Identify which cell holds the provided text, then report its (x, y) central coordinate. 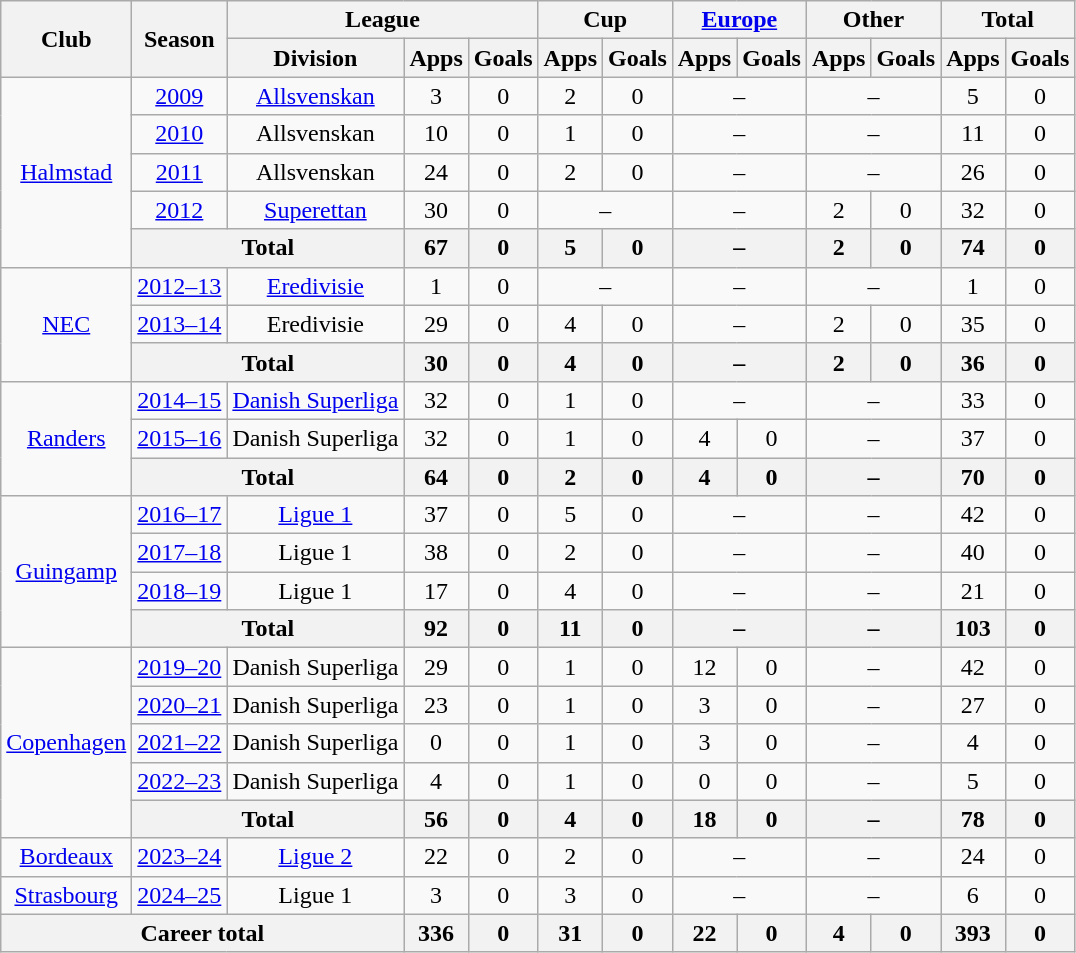
Ligue 2 (316, 857)
2024–25 (180, 895)
2023–24 (180, 857)
393 (973, 933)
2017–18 (180, 553)
Career total (202, 933)
38 (436, 553)
Superettan (316, 210)
NEC (66, 324)
2020–21 (180, 705)
64 (436, 477)
2018–19 (180, 591)
33 (973, 400)
2014–15 (180, 400)
23 (436, 705)
26 (973, 172)
40 (973, 553)
2021–22 (180, 743)
17 (436, 591)
27 (973, 705)
Strasbourg (66, 895)
31 (570, 933)
League (382, 20)
67 (436, 248)
Club (66, 39)
2022–23 (180, 781)
2016–17 (180, 515)
Guingamp (66, 572)
103 (973, 629)
92 (436, 629)
Division (316, 58)
70 (973, 477)
2015–16 (180, 438)
336 (436, 933)
2012 (180, 210)
36 (973, 362)
2019–20 (180, 667)
2011 (180, 172)
78 (973, 819)
2013–14 (180, 324)
2010 (180, 134)
Europe (739, 20)
21 (973, 591)
Copenhagen (66, 743)
35 (973, 324)
Randers (66, 438)
Other (873, 20)
12 (704, 667)
Season (180, 39)
2012–13 (180, 286)
Halmstad (66, 172)
74 (973, 248)
18 (704, 819)
10 (436, 134)
56 (436, 819)
Bordeaux (66, 857)
6 (973, 895)
Cup (605, 20)
2009 (180, 96)
